Determine the (X, Y) coordinate at the center of the cell enclosing the given text.  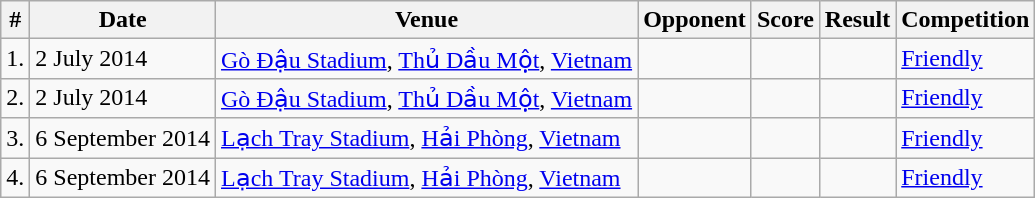
1. (16, 59)
3. (16, 138)
Score (785, 20)
Result (857, 20)
2. (16, 98)
# (16, 20)
4. (16, 178)
Venue (427, 20)
Date (123, 20)
Opponent (695, 20)
Competition (966, 20)
